Detect which cell encompasses the target text, then output its [x, y] center coordinate. 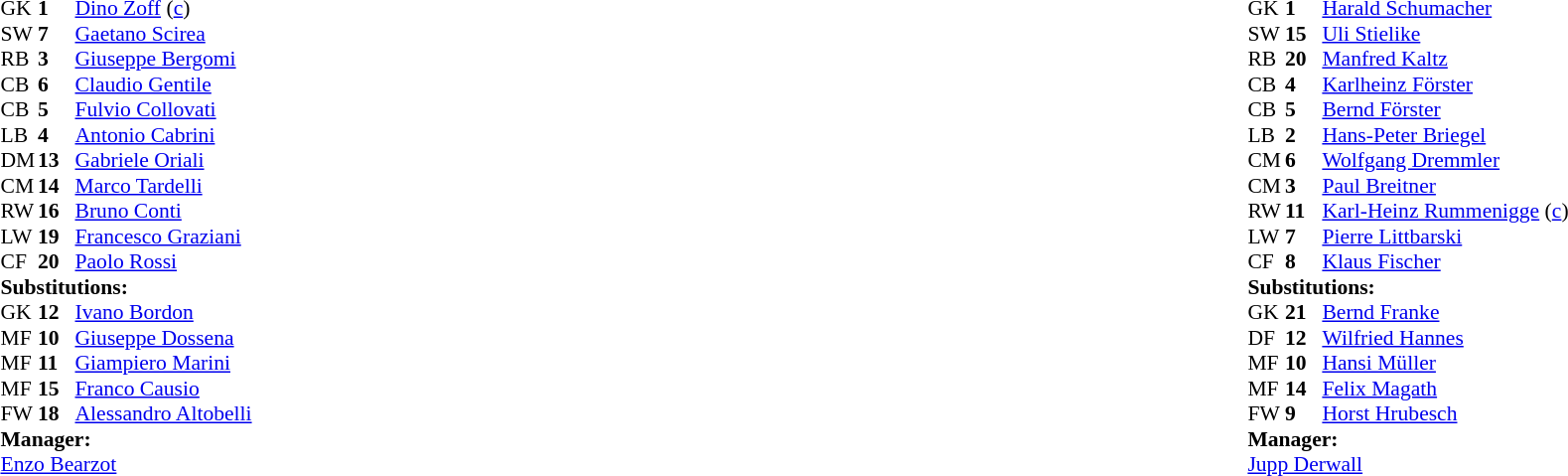
Giuseppe Bergomi [164, 59]
Marco Tardelli [164, 186]
Uli Stielike [1445, 34]
Fulvio Collovati [164, 110]
Wilfried Hannes [1445, 338]
Bruno Conti [164, 212]
Hans-Peter Briegel [1445, 135]
Manfred Kaltz [1445, 59]
Karlheinz Förster [1445, 84]
Paolo Rossi [164, 261]
Felix Magath [1445, 389]
Bernd Franke [1445, 313]
Ivano Bordon [164, 313]
8 [1304, 261]
Gabriele Oriali [164, 160]
Gaetano Scirea [164, 34]
Giampiero Marini [164, 363]
DF [1266, 338]
Giuseppe Dossena [164, 338]
Alessandro Altobelli [164, 414]
Bernd Förster [1445, 110]
16 [57, 212]
Karl-Heinz Rummenigge (c) [1445, 212]
Klaus Fischer [1445, 261]
Pierre Littbarski [1445, 237]
Antonio Cabrini [164, 135]
9 [1304, 414]
DM [19, 160]
Francesco Graziani [164, 237]
Franco Causio [164, 389]
2 [1304, 135]
18 [57, 414]
Wolfgang Dremmler [1445, 160]
13 [57, 160]
19 [57, 237]
Horst Hrubesch [1445, 414]
21 [1304, 313]
Claudio Gentile [164, 84]
Paul Breitner [1445, 186]
Hansi Müller [1445, 363]
